Search for the cell housing the specified text and yield its (X, Y) center coordinate. 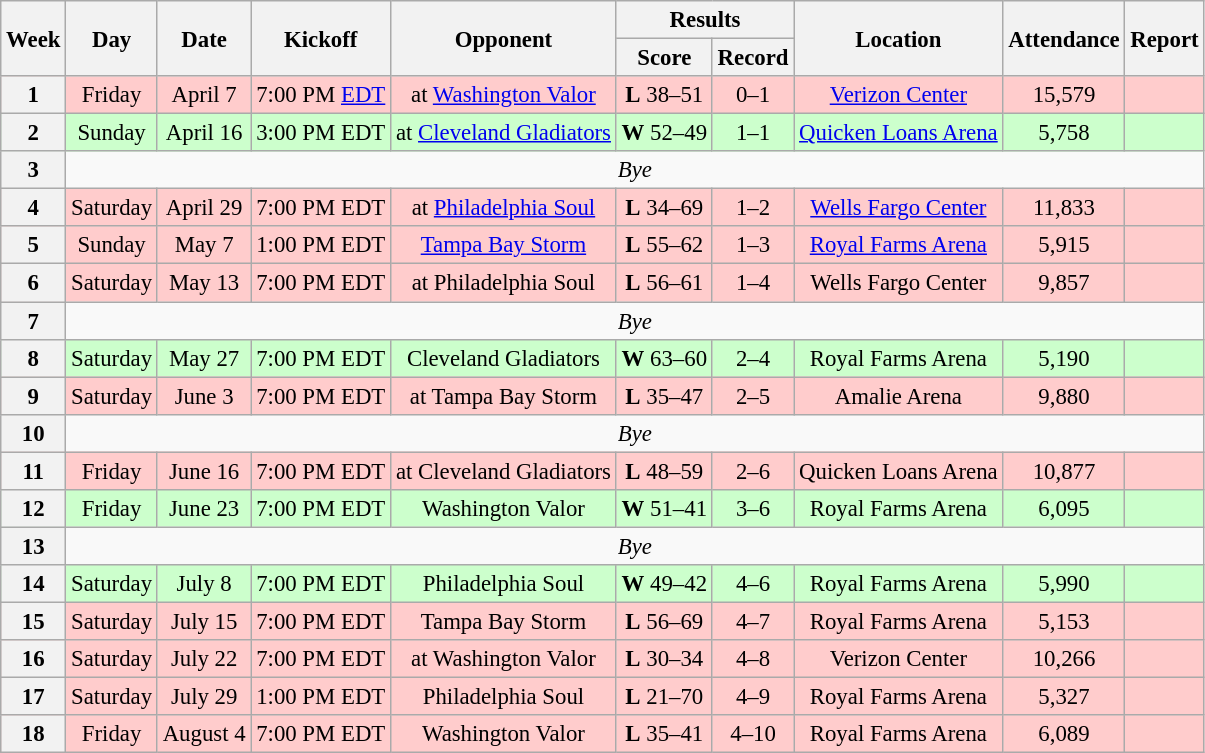
5,915 (1064, 245)
Report (1164, 38)
L 34–69 (664, 208)
L 56–61 (664, 283)
April 7 (204, 95)
Score (664, 58)
Kickoff (321, 38)
5 (34, 245)
9 (34, 396)
7 (34, 321)
14 (34, 584)
5,327 (1064, 697)
April 29 (204, 208)
4–6 (752, 584)
May 7 (204, 245)
4–9 (752, 697)
16 (34, 659)
4–10 (752, 734)
1–1 (752, 133)
2–4 (752, 358)
5,190 (1064, 358)
1 (34, 95)
Opponent (504, 38)
Cleveland Gladiators (504, 358)
W 49–42 (664, 584)
July 22 (204, 659)
L 30–34 (664, 659)
1–3 (752, 245)
L 21–70 (664, 697)
6,095 (1064, 509)
15,579 (1064, 95)
11 (34, 471)
W 63–60 (664, 358)
8 (34, 358)
L 38–51 (664, 95)
2–5 (752, 396)
0–1 (752, 95)
Amalie Arena (898, 396)
9,857 (1064, 283)
July 29 (204, 697)
May 13 (204, 283)
17 (34, 697)
L 55–62 (664, 245)
18 (34, 734)
3:00 PM EDT (321, 133)
5,758 (1064, 133)
W 51–41 (664, 509)
May 27 (204, 358)
10,266 (1064, 659)
L 48–59 (664, 471)
August 4 (204, 734)
6,089 (1064, 734)
L 35–47 (664, 396)
1–4 (752, 283)
L 56–69 (664, 621)
15 (34, 621)
at Tampa Bay Storm (504, 396)
4–7 (752, 621)
April 16 (204, 133)
Day (112, 38)
9,880 (1064, 396)
4 (34, 208)
June 23 (204, 509)
5,153 (1064, 621)
1–2 (752, 208)
June 3 (204, 396)
Record (752, 58)
6 (34, 283)
July 15 (204, 621)
Date (204, 38)
3 (34, 170)
Attendance (1064, 38)
10,877 (1064, 471)
Results (704, 20)
2 (34, 133)
12 (34, 509)
11,833 (1064, 208)
W 52–49 (664, 133)
June 16 (204, 471)
L 35–41 (664, 734)
Location (898, 38)
July 8 (204, 584)
4–8 (752, 659)
3–6 (752, 509)
2–6 (752, 471)
Week (34, 38)
5,990 (1064, 584)
13 (34, 546)
10 (34, 433)
